Identify which cell holds the provided text, then report its (X, Y) central coordinate. 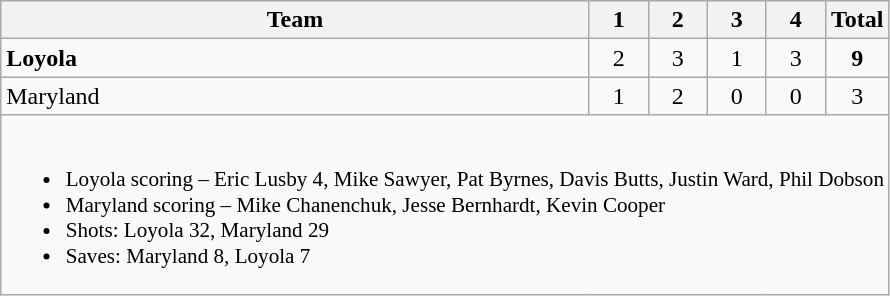
Total (857, 20)
Loyola (295, 58)
Team (295, 20)
9 (857, 58)
Maryland (295, 96)
4 (796, 20)
